Search for the cell housing the specified text and yield its [x, y] center coordinate. 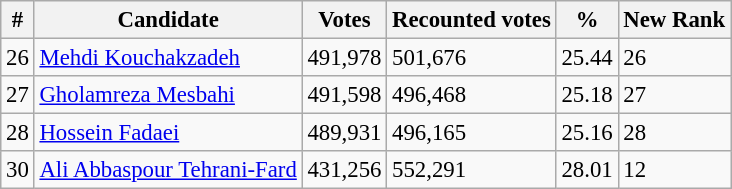
25.44 [587, 58]
552,291 [472, 170]
Candidate [168, 20]
Votes [344, 20]
496,165 [472, 133]
Mehdi Kouchakzadeh [168, 58]
Recounted votes [472, 20]
25.16 [587, 133]
Hossein Fadaei [168, 133]
491,598 [344, 95]
% [587, 20]
12 [674, 170]
489,931 [344, 133]
New Rank [674, 20]
491,978 [344, 58]
# [18, 20]
25.18 [587, 95]
Gholamreza Mesbahi [168, 95]
501,676 [472, 58]
431,256 [344, 170]
30 [18, 170]
496,468 [472, 95]
28.01 [587, 170]
Ali Abbaspour Tehrani-Fard [168, 170]
